From the cell containing the given text, extract its center point as [x, y] coordinate. 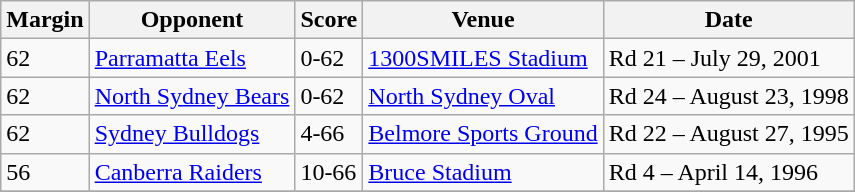
Rd 24 – August 23, 1998 [728, 96]
1300SMILES Stadium [483, 58]
Rd 4 – April 14, 1996 [728, 172]
Sydney Bulldogs [192, 134]
56 [45, 172]
Opponent [192, 20]
Belmore Sports Ground [483, 134]
Bruce Stadium [483, 172]
4-66 [329, 134]
Margin [45, 20]
Venue [483, 20]
10-66 [329, 172]
Canberra Raiders [192, 172]
Date [728, 20]
Parramatta Eels [192, 58]
North Sydney Bears [192, 96]
Rd 21 – July 29, 2001 [728, 58]
Rd 22 – August 27, 1995 [728, 134]
North Sydney Oval [483, 96]
Score [329, 20]
